Output the [X, Y] coordinate of the center of the cell containing the given text.  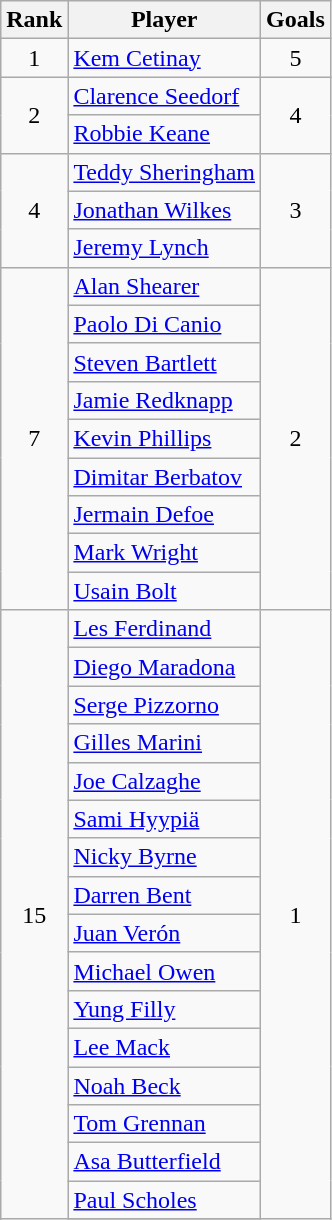
Nicky Byrne [164, 857]
Kevin Phillips [164, 438]
Robbie Keane [164, 134]
7 [34, 438]
Asa Butterfield [164, 1162]
Paul Scholes [164, 1200]
Alan Shearer [164, 286]
Serge Pizzorno [164, 705]
3 [296, 210]
Sami Hyypiä [164, 819]
Gilles Marini [164, 743]
Darren Bent [164, 895]
Jamie Redknapp [164, 400]
Usain Bolt [164, 591]
Yung Filly [164, 1009]
Teddy Sheringham [164, 172]
Mark Wright [164, 553]
Tom Grennan [164, 1124]
Jonathan Wilkes [164, 210]
Joe Calzaghe [164, 781]
Juan Verón [164, 933]
5 [296, 58]
Lee Mack [164, 1047]
Les Ferdinand [164, 629]
Steven Bartlett [164, 362]
Jeremy Lynch [164, 248]
Rank [34, 20]
Goals [296, 20]
Diego Maradona [164, 667]
Clarence Seedorf [164, 96]
Jermain Defoe [164, 515]
Paolo Di Canio [164, 324]
Kem Cetinay [164, 58]
Michael Owen [164, 971]
Player [164, 20]
Dimitar Berbatov [164, 477]
Noah Beck [164, 1085]
15 [34, 914]
